Find where the given text appears and provide that cell's center as (X, Y) coordinate. 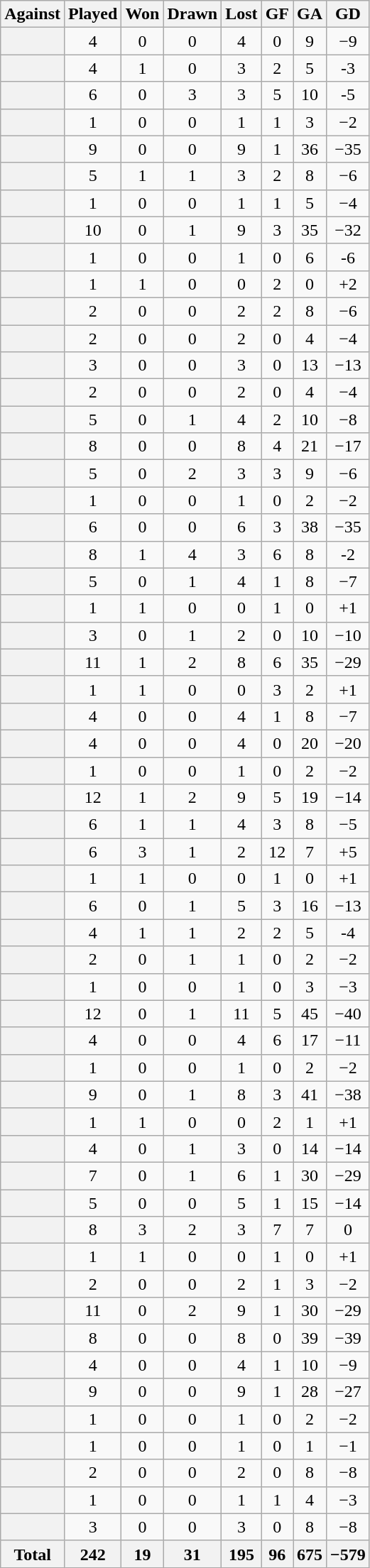
−1 (348, 1446)
GA (310, 14)
-2 (348, 554)
−17 (348, 446)
+5 (348, 852)
15 (310, 1203)
−40 (348, 1014)
675 (310, 1554)
28 (310, 1392)
Lost (241, 14)
195 (241, 1554)
14 (310, 1148)
39 (310, 1338)
-5 (348, 95)
+2 (348, 284)
Drawn (192, 14)
−579 (348, 1554)
45 (310, 1014)
13 (310, 366)
−38 (348, 1095)
−27 (348, 1392)
20 (310, 743)
−32 (348, 230)
38 (310, 527)
-3 (348, 68)
21 (310, 446)
GF (277, 14)
31 (192, 1554)
−10 (348, 635)
−39 (348, 1338)
Against (33, 14)
17 (310, 1041)
16 (310, 906)
41 (310, 1095)
−11 (348, 1041)
36 (310, 149)
96 (277, 1554)
GD (348, 14)
−5 (348, 825)
Played (92, 14)
-4 (348, 933)
242 (92, 1554)
Total (33, 1554)
Won (142, 14)
-6 (348, 257)
−20 (348, 743)
